Detect which cell encompasses the target text, then output its [X, Y] center coordinate. 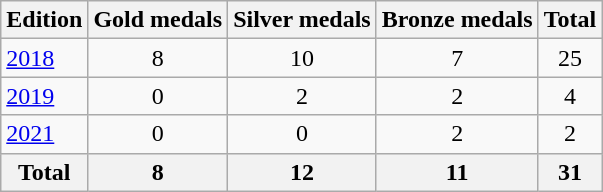
4 [570, 96]
7 [457, 58]
25 [570, 58]
Silver medals [302, 20]
2021 [44, 134]
31 [570, 172]
Edition [44, 20]
10 [302, 58]
2018 [44, 58]
Gold medals [158, 20]
12 [302, 172]
11 [457, 172]
2019 [44, 96]
Bronze medals [457, 20]
